Search for the cell housing the specified text and yield its (x, y) center coordinate. 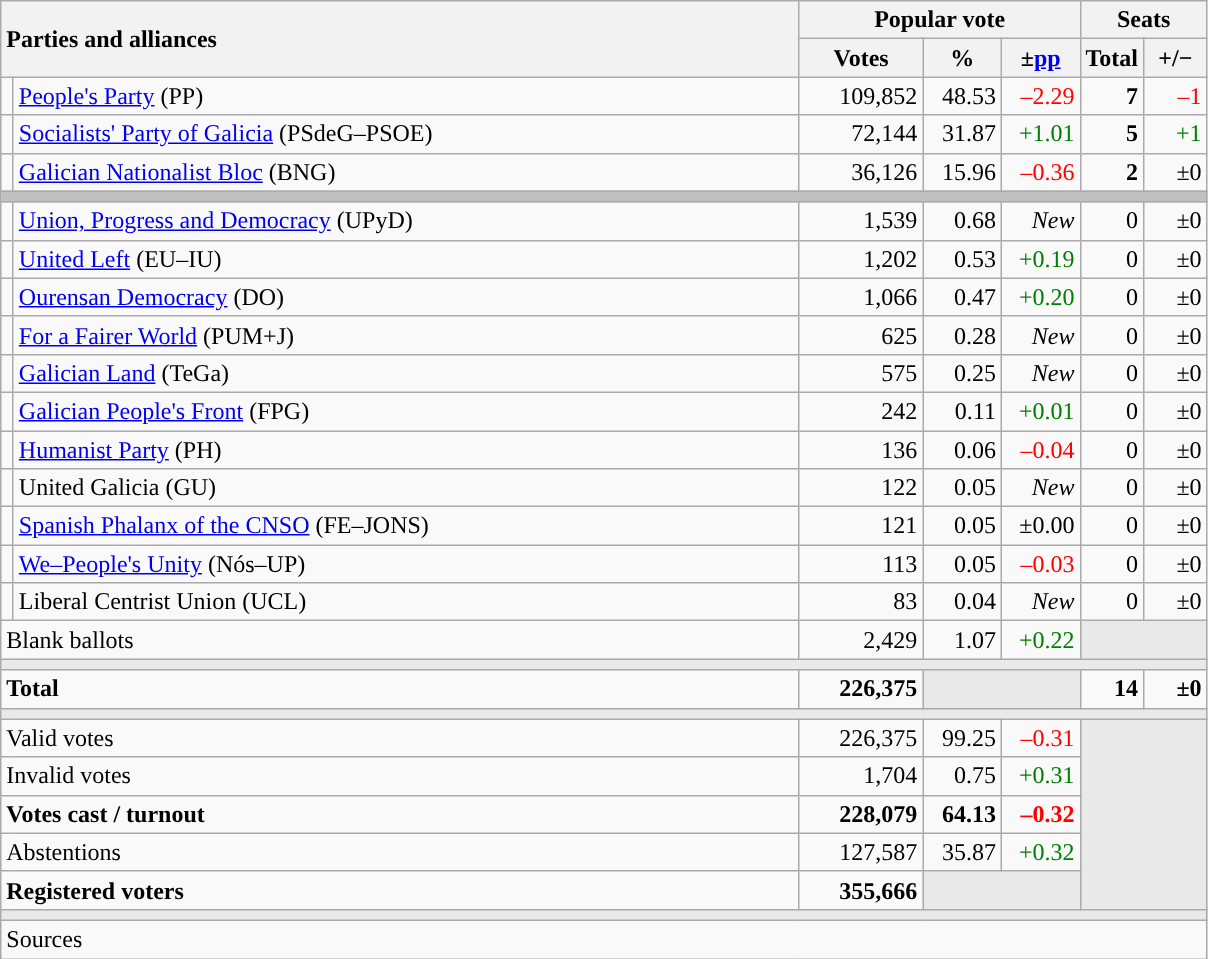
1,704 (861, 776)
0.04 (962, 602)
1,066 (861, 297)
For a Fairer World (PUM+J) (406, 335)
64.13 (962, 814)
121 (861, 526)
Union, Progress and Democracy (UPyD) (406, 221)
People's Party (PP) (406, 96)
+1.01 (1040, 134)
Galician People's Front (FPG) (406, 411)
Votes cast / turnout (400, 814)
+0.20 (1040, 297)
0.75 (962, 776)
7 (1112, 96)
–1 (1176, 96)
Socialists' Party of Galicia (PSdeG–PSOE) (406, 134)
1,539 (861, 221)
+0.31 (1040, 776)
242 (861, 411)
109,852 (861, 96)
We–People's Unity (Nós–UP) (406, 564)
United Galicia (GU) (406, 488)
+0.01 (1040, 411)
Blank ballots (400, 640)
35.87 (962, 852)
1.07 (962, 640)
5 (1112, 134)
0.11 (962, 411)
Humanist Party (PH) (406, 449)
Ourensan Democracy (DO) (406, 297)
0.28 (962, 335)
Valid votes (400, 738)
Galician Land (TeGa) (406, 373)
–0.04 (1040, 449)
Spanish Phalanx of the CNSO (FE–JONS) (406, 526)
+0.19 (1040, 259)
228,079 (861, 814)
–0.03 (1040, 564)
–0.31 (1040, 738)
Popular vote (940, 20)
% (962, 58)
625 (861, 335)
0.25 (962, 373)
Liberal Centrist Union (UCL) (406, 602)
Seats (1144, 20)
+0.32 (1040, 852)
0.53 (962, 259)
355,666 (861, 890)
Registered voters (400, 890)
Galician Nationalist Bloc (BNG) (406, 172)
Abstentions (400, 852)
0.47 (962, 297)
Votes (861, 58)
United Left (EU–IU) (406, 259)
2 (1112, 172)
15.96 (962, 172)
0.06 (962, 449)
Sources (604, 939)
99.25 (962, 738)
±0.00 (1040, 526)
113 (861, 564)
127,587 (861, 852)
36,126 (861, 172)
–2.29 (1040, 96)
72,144 (861, 134)
±pp (1040, 58)
83 (861, 602)
–0.32 (1040, 814)
14 (1112, 689)
122 (861, 488)
+0.22 (1040, 640)
–0.36 (1040, 172)
48.53 (962, 96)
Parties and alliances (400, 39)
31.87 (962, 134)
2,429 (861, 640)
575 (861, 373)
+/− (1176, 58)
Invalid votes (400, 776)
1,202 (861, 259)
0.68 (962, 221)
136 (861, 449)
+1 (1176, 134)
